Capture the cell that displays the provided text and extract its (X, Y) central coordinate. 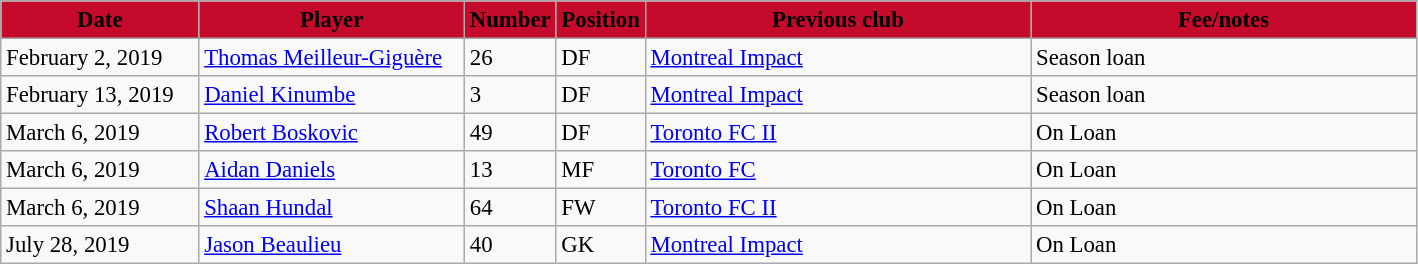
26 (510, 58)
64 (510, 208)
GK (600, 245)
Daniel Kinumbe (332, 95)
40 (510, 245)
Position (600, 20)
3 (510, 95)
Fee/notes (1224, 20)
Jason Beaulieu (332, 245)
MF (600, 170)
February 2, 2019 (100, 58)
Date (100, 20)
Number (510, 20)
July 28, 2019 (100, 245)
Toronto FC (838, 170)
Previous club (838, 20)
Shaan Hundal (332, 208)
Thomas Meilleur-Giguère (332, 58)
49 (510, 133)
February 13, 2019 (100, 95)
13 (510, 170)
Aidan Daniels (332, 170)
FW (600, 208)
Robert Boskovic (332, 133)
Player (332, 20)
